Locate the cell with the specified text and output its [X, Y] center coordinate. 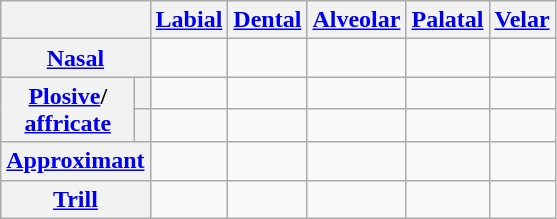
Labial [189, 20]
Nasal [76, 58]
Palatal [448, 20]
Plosive/affricate [68, 110]
Velar [522, 20]
Alveolar [356, 20]
Approximant [76, 161]
Trill [76, 199]
Dental [268, 20]
